Locate the cell with the specified text and output its [x, y] center coordinate. 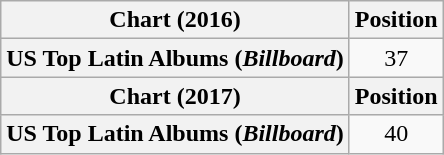
40 [396, 134]
Chart (2017) [176, 96]
Chart (2016) [176, 20]
37 [396, 58]
